Search for the cell housing the specified text and yield its (x, y) center coordinate. 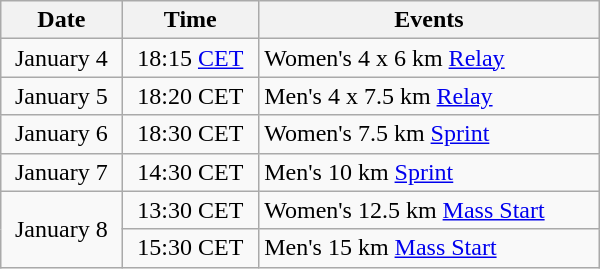
January 8 (62, 229)
13:30 CET (190, 210)
Time (190, 20)
Women's 4 x 6 km Relay (430, 58)
18:20 CET (190, 96)
Men's 15 km Mass Start (430, 248)
January 7 (62, 172)
Women's 7.5 km Sprint (430, 134)
Women's 12.5 km Mass Start (430, 210)
Men's 4 x 7.5 km Relay (430, 96)
14:30 CET (190, 172)
18:30 CET (190, 134)
January 6 (62, 134)
January 4 (62, 58)
15:30 CET (190, 248)
18:15 CET (190, 58)
Events (430, 20)
January 5 (62, 96)
Men's 10 km Sprint (430, 172)
Date (62, 20)
